Find where the given text appears and provide that cell's center as (X, Y) coordinate. 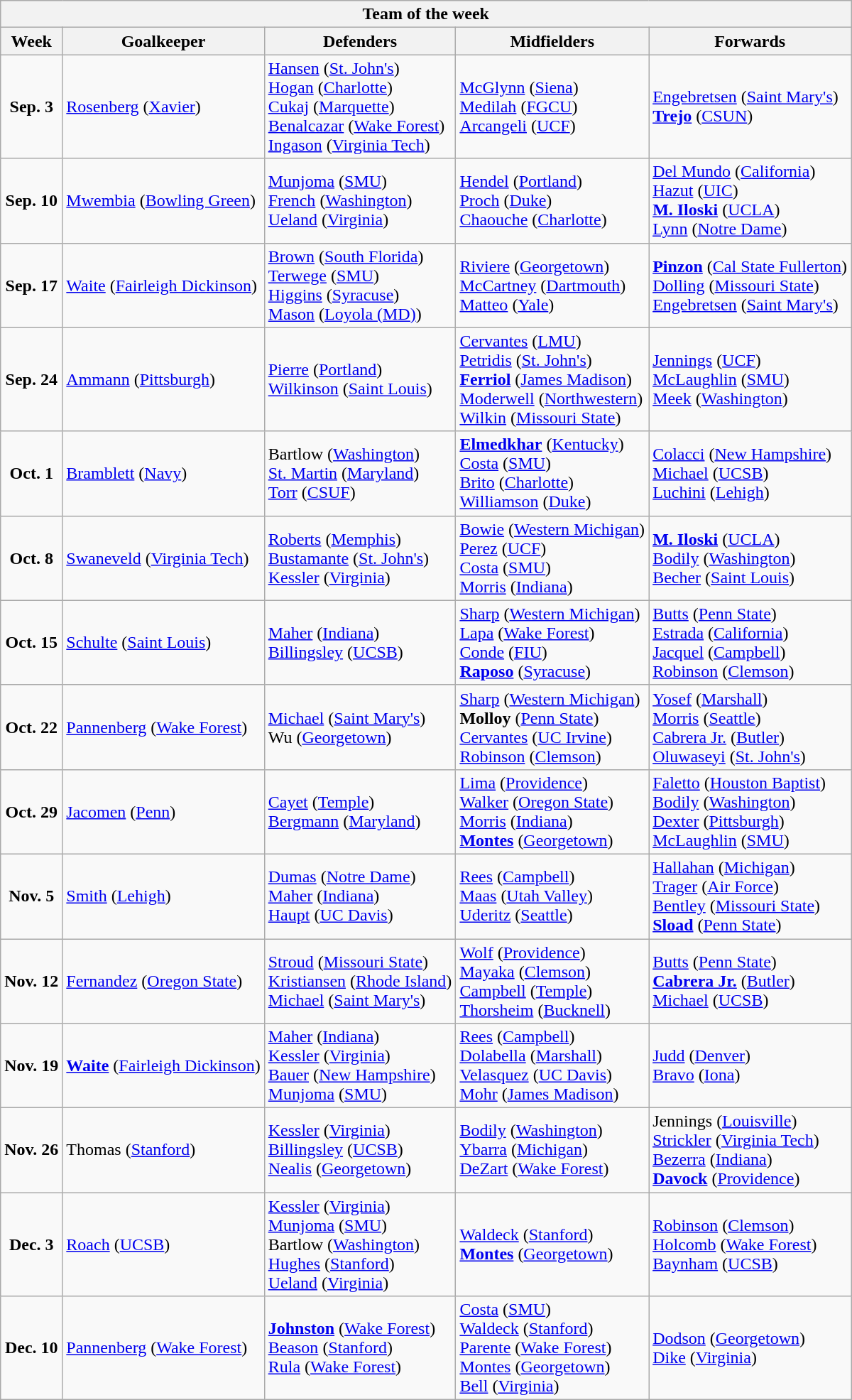
Smith (Lehigh) (163, 896)
Sep. 10 (31, 200)
Brown (South Florida) Terwege (SMU) Higgins (Syracuse) Mason (Loyola (MD)) (360, 286)
Dec. 10 (31, 1348)
Butts (Penn State) Cabrera Jr. (Butler) Michael (UCSB) (750, 982)
Goalkeeper (163, 41)
Schulte (Saint Louis) (163, 642)
Bartlow (Washington) St. Martin (Maryland) Torr (CSUF) (360, 473)
Hendel (Portland) Proch (Duke) Chaouche (Charlotte) (552, 200)
Mwembia (Bowling Green) (163, 200)
Oct. 1 (31, 473)
Roberts (Memphis) Bustamante (St. John's) Kessler (Virginia) (360, 558)
Engebretsen (Saint Mary's) Trejo (CSUN) (750, 107)
Dodson (Georgetown) Dike (Virginia) (750, 1348)
Roach (UCSB) (163, 1244)
Butts (Penn State) Estrada (California) Jacquel (Campbell) Robinson (Clemson) (750, 642)
Stroud (Missouri State) Kristiansen (Rhode Island) Michael (Saint Mary's) (360, 982)
Midfielders (552, 41)
M. Iloski (UCLA) Bodily (Washington) Becher (Saint Louis) (750, 558)
Michael (Saint Mary's) Wu (Georgetown) (360, 727)
Forwards (750, 41)
Sharp (Western Michigan) Molloy (Penn State) Cervantes (UC Irvine) Robinson (Clemson) (552, 727)
Nov. 26 (31, 1151)
Hallahan (Michigan) Trager (Air Force) Bentley (Missouri State) Sload (Penn State) (750, 896)
Fernandez (Oregon State) (163, 982)
Swaneveld (Virginia Tech) (163, 558)
Bowie (Western Michigan) Perez (UCF) Costa (SMU) Morris (Indiana) (552, 558)
Oct. 29 (31, 811)
Bodily (Washington) Ybarra (Michigan) DeZart (Wake Forest) (552, 1151)
Del Mundo (California) Hazut (UIC) M. Iloski (UCLA) Lynn (Notre Dame) (750, 200)
Faletto (Houston Baptist) Bodily (Washington) Dexter (Pittsburgh) McLaughlin (SMU) (750, 811)
Costa (SMU) Waldeck (Stanford) Parente (Wake Forest) Montes (Georgetown) Bell (Virginia) (552, 1348)
Ammann (Pittsburgh) (163, 379)
Nov. 19 (31, 1065)
Sep. 3 (31, 107)
Pinzon (Cal State Fullerton) Dolling (Missouri State) Engebretsen (Saint Mary's) (750, 286)
McGlynn (Siena) Medilah (FGCU) Arcangeli (UCF) (552, 107)
Johnston (Wake Forest) Beason (Stanford) Rula (Wake Forest) (360, 1348)
Robinson (Clemson) Holcomb (Wake Forest) Baynham (UCSB) (750, 1244)
Pierre (Portland) Wilkinson (Saint Louis) (360, 379)
Yosef (Marshall) Morris (Seattle) Cabrera Jr. (Butler) Oluwaseyi (St. John's) (750, 727)
Dumas (Notre Dame) Maher (Indiana) Haupt (UC Davis) (360, 896)
Oct. 15 (31, 642)
Hansen (St. John's) Hogan (Charlotte) Cukaj (Marquette) Benalcazar (Wake Forest) Ingason (Virginia Tech) (360, 107)
Jennings (Louisville) Strickler (Virginia Tech) Bezerra (Indiana) Davock (Providence) (750, 1151)
Lima (Providence) Walker (Oregon State) Morris (Indiana) Montes (Georgetown) (552, 811)
Kessler (Virginia) Billingsley (UCSB) Nealis (Georgetown) (360, 1151)
Jacomen (Penn) (163, 811)
Nov. 12 (31, 982)
Riviere (Georgetown) McCartney (Dartmouth) Matteo (Yale) (552, 286)
Wolf (Providence) Mayaka (Clemson) Campbell (Temple) Thorsheim (Bucknell) (552, 982)
Oct. 8 (31, 558)
Sep. 24 (31, 379)
Kessler (Virginia) Munjoma (SMU) Bartlow (Washington) Hughes (Stanford) Ueland (Virginia) (360, 1244)
Maher (Indiana) Billingsley (UCSB) (360, 642)
Team of the week (426, 14)
Munjoma (SMU) French (Washington) Ueland (Virginia) (360, 200)
Rees (Campbell) Dolabella (Marshall) Velasquez (UC Davis) Mohr (James Madison) (552, 1065)
Rees (Campbell) Maas (Utah Valley) Uderitz (Seattle) (552, 896)
Jennings (UCF) McLaughlin (SMU) Meek (Washington) (750, 379)
Waldeck (Stanford) Montes (Georgetown) (552, 1244)
Dec. 3 (31, 1244)
Rosenberg (Xavier) (163, 107)
Week (31, 41)
Judd (Denver) Bravo (Iona) (750, 1065)
Defenders (360, 41)
Nov. 5 (31, 896)
Colacci (New Hampshire) Michael (UCSB) Luchini (Lehigh) (750, 473)
Cayet (Temple) Bergmann (Maryland) (360, 811)
Oct. 22 (31, 727)
Sep. 17 (31, 286)
Sharp (Western Michigan) Lapa (Wake Forest) Conde (FIU) Raposo (Syracuse) (552, 642)
Elmedkhar (Kentucky) Costa (SMU) Brito (Charlotte) Williamson (Duke) (552, 473)
Maher (Indiana) Kessler (Virginia) Bauer (New Hampshire) Munjoma (SMU) (360, 1065)
Bramblett (Navy) (163, 473)
Thomas (Stanford) (163, 1151)
Cervantes (LMU) Petridis (St. John's) Ferriol (James Madison) Moderwell (Northwestern) Wilkin (Missouri State) (552, 379)
